For the text-containing cell, return its midpoint in (x, y) coordinate format. 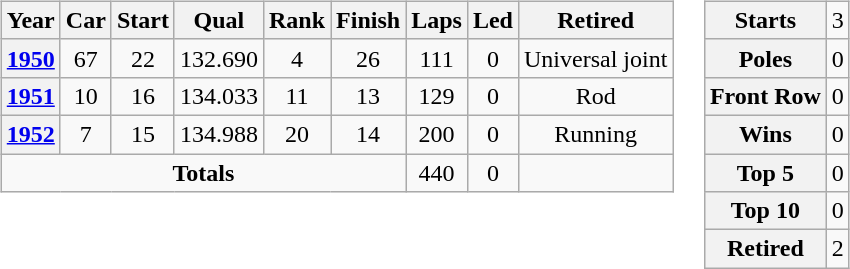
129 (437, 96)
14 (368, 134)
Universal joint (595, 58)
Year (30, 20)
Running (595, 134)
Top 5 (765, 173)
Starts (765, 20)
26 (368, 58)
1951 (30, 96)
11 (296, 96)
Top 10 (765, 211)
4 (296, 58)
Wins (765, 134)
10 (86, 96)
7 (86, 134)
2 (838, 249)
200 (437, 134)
Laps (437, 20)
1952 (30, 134)
Poles (765, 58)
132.690 (218, 58)
Car (86, 20)
16 (142, 96)
13 (368, 96)
Finish (368, 20)
20 (296, 134)
Qual (218, 20)
3 (838, 20)
Rod (595, 96)
440 (437, 173)
22 (142, 58)
67 (86, 58)
Led (492, 20)
Rank (296, 20)
Start (142, 20)
111 (437, 58)
134.033 (218, 96)
134.988 (218, 134)
1950 (30, 58)
Totals (203, 173)
Front Row (765, 96)
15 (142, 134)
